Identify which cell holds the provided text, then report its [X, Y] central coordinate. 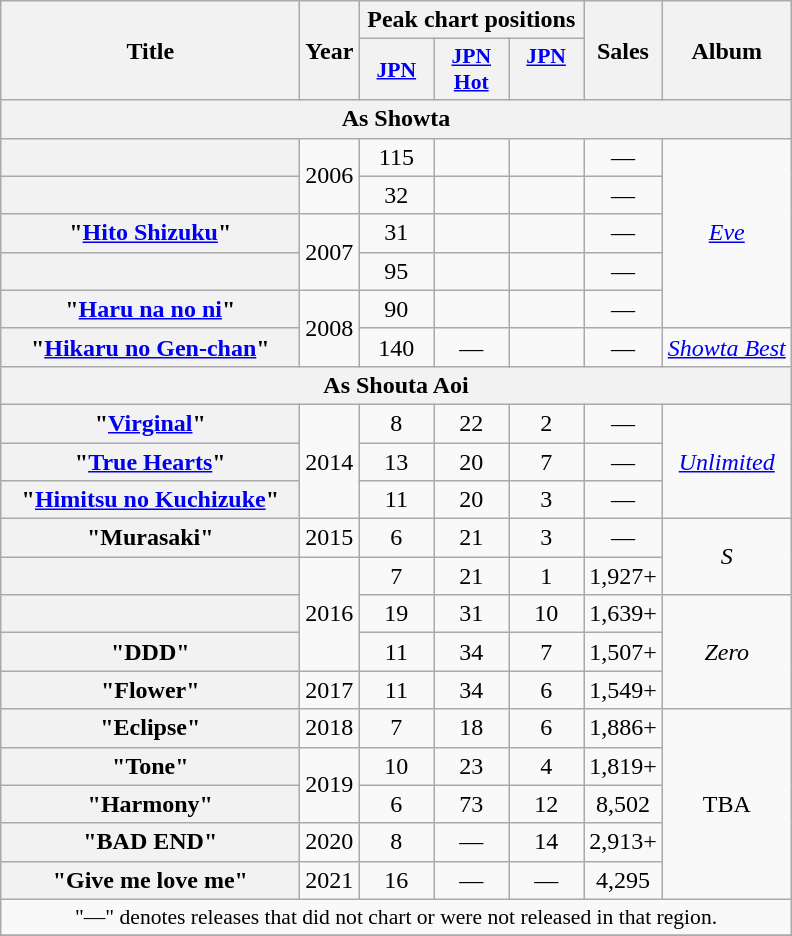
115 [396, 157]
18 [472, 728]
2020 [330, 842]
"Flower" [150, 690]
90 [396, 309]
2019 [330, 785]
1 [546, 576]
2,913+ [624, 842]
"Hikaru no Gen-chan" [150, 347]
1,507+ [624, 652]
Album [726, 50]
1,639+ [624, 614]
"Eclipse" [150, 728]
2018 [330, 728]
"Himitsu no Kuchizuke" [150, 500]
"Haru na no ni" [150, 309]
2008 [330, 328]
Zero [726, 652]
Year [330, 50]
2017 [330, 690]
TBA [726, 804]
"Virginal" [150, 423]
"—" denotes releases that did not chart or were not released in that region. [396, 917]
22 [472, 423]
73 [472, 804]
2 [546, 423]
2007 [330, 252]
2006 [330, 176]
1,819+ [624, 766]
23 [472, 766]
1,549+ [624, 690]
"Tone" [150, 766]
4 [546, 766]
Title [150, 50]
140 [396, 347]
"Hito Shizuku" [150, 233]
As Showta [396, 119]
Sales [624, 50]
12 [546, 804]
"Give me love me" [150, 880]
S [726, 557]
"Murasaki" [150, 538]
Showta Best [726, 347]
4,295 [624, 880]
2016 [330, 614]
Unlimited [726, 461]
14 [546, 842]
JPNHot [472, 70]
8,502 [624, 804]
95 [396, 271]
1,927+ [624, 576]
2014 [330, 461]
16 [396, 880]
"Harmony" [150, 804]
2015 [330, 538]
Peak chart positions [472, 20]
Eve [726, 233]
13 [396, 461]
"DDD" [150, 652]
19 [396, 614]
"True Hearts" [150, 461]
As Shouta Aoi [396, 385]
2021 [330, 880]
1,886+ [624, 728]
"BAD END" [150, 842]
32 [396, 195]
